Pinpoint the cell where the given text exists, returning its (X, Y) midpoint coordinate. 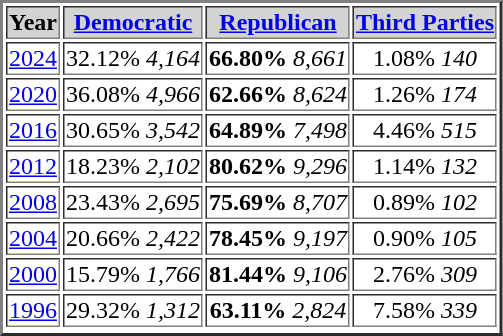
66.80% 8,661 (278, 58)
75.69% 8,707 (278, 202)
1.26% 174 (425, 94)
1.14% 132 (425, 166)
81.44% 9,106 (278, 274)
1.08% 140 (425, 58)
0.90% 105 (425, 238)
64.89% 7,498 (278, 130)
1996 (33, 310)
29.32% 1,312 (133, 310)
78.45% 9,197 (278, 238)
2024 (33, 58)
62.66% 8,624 (278, 94)
30.65% 3,542 (133, 130)
Third Parties (425, 22)
Democratic (133, 22)
2016 (33, 130)
18.23% 2,102 (133, 166)
32.12% 4,164 (133, 58)
0.89% 102 (425, 202)
63.11% 2,824 (278, 310)
2020 (33, 94)
15.79% 1,766 (133, 274)
Year (33, 22)
4.46% 515 (425, 130)
23.43% 2,695 (133, 202)
36.08% 4,966 (133, 94)
80.62% 9,296 (278, 166)
2012 (33, 166)
2.76% 309 (425, 274)
Republican (278, 22)
2004 (33, 238)
7.58% 339 (425, 310)
20.66% 2,422 (133, 238)
2000 (33, 274)
2008 (33, 202)
